Search for the cell housing the specified text and yield its (x, y) center coordinate. 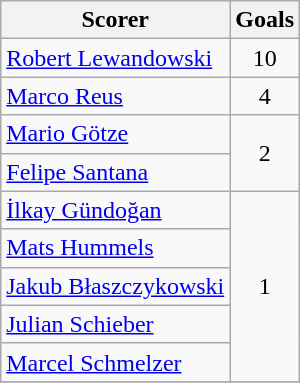
Felipe Santana (116, 172)
Marco Reus (116, 96)
Jakub Błaszczykowski (116, 286)
Marcel Schmelzer (116, 362)
Scorer (116, 20)
Mats Hummels (116, 248)
Julian Schieber (116, 324)
Robert Lewandowski (116, 58)
10 (265, 58)
İlkay Gündoğan (116, 210)
4 (265, 96)
2 (265, 153)
Mario Götze (116, 134)
1 (265, 286)
Goals (265, 20)
